Output the [X, Y] coordinate of the center of the cell containing the given text.  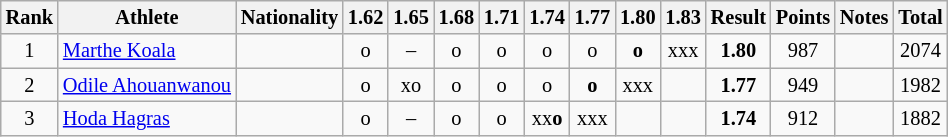
Marthe Koala [147, 51]
3 [30, 118]
Total [920, 17]
1982 [920, 85]
Points [803, 17]
1.65 [410, 17]
Result [738, 17]
xxo [546, 118]
1.62 [366, 17]
Notes [864, 17]
1.71 [502, 17]
Rank [30, 17]
Hoda Hagras [147, 118]
1 [30, 51]
1.83 [682, 17]
1882 [920, 118]
Odile Ahouanwanou [147, 85]
949 [803, 85]
912 [803, 118]
1.68 [456, 17]
Nationality [290, 17]
987 [803, 51]
Athlete [147, 17]
2074 [920, 51]
2 [30, 85]
xo [410, 85]
